Provide the (X, Y) coordinate of the cell's center where the given text is located.  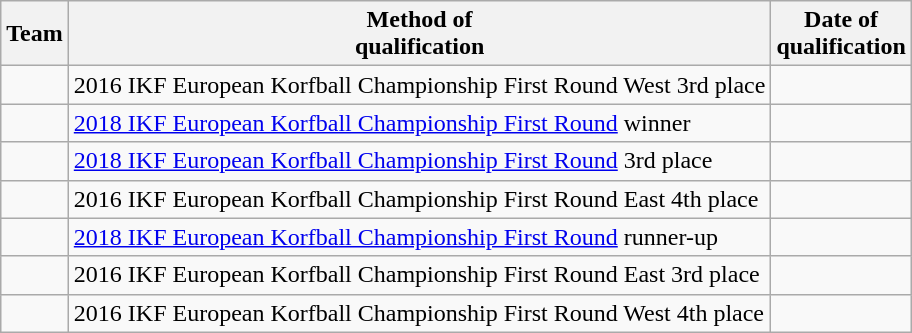
2016 IKF European Korfball Championship First Round East 4th place (420, 199)
Method ofqualification (420, 34)
Date ofqualification (841, 34)
2016 IKF European Korfball Championship First Round West 3rd place (420, 85)
2016 IKF European Korfball Championship First Round West 4th place (420, 313)
2018 IKF European Korfball Championship First Round runner-up (420, 237)
2016 IKF European Korfball Championship First Round East 3rd place (420, 275)
2018 IKF European Korfball Championship First Round 3rd place (420, 161)
Team (35, 34)
2018 IKF European Korfball Championship First Round winner (420, 123)
